For the text-containing cell, return its midpoint in (X, Y) coordinate format. 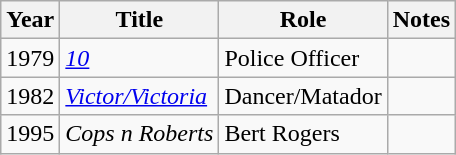
Dancer/Matador (303, 96)
Cops n Roberts (140, 134)
10 (140, 58)
1995 (30, 134)
1979 (30, 58)
Notes (421, 20)
Role (303, 20)
Bert Rogers (303, 134)
Victor/Victoria (140, 96)
Title (140, 20)
1982 (30, 96)
Police Officer (303, 58)
Year (30, 20)
